Pinpoint the cell where the given text exists, returning its (x, y) midpoint coordinate. 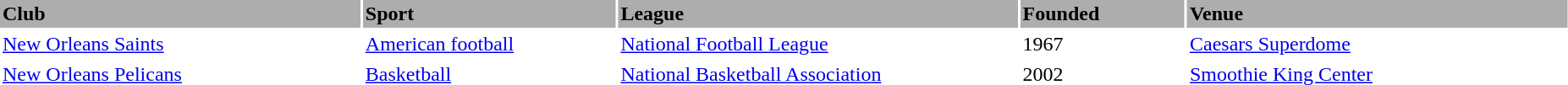
Club (180, 13)
1967 (1103, 44)
National Football League (817, 44)
American football (489, 44)
Caesars Superdome (1378, 44)
Venue (1378, 13)
New Orleans Saints (180, 44)
Founded (1103, 13)
League (817, 13)
Sport (489, 13)
